Search for the cell housing the specified text and yield its (X, Y) center coordinate. 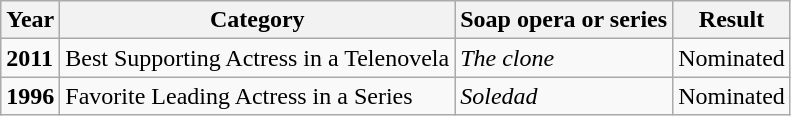
Soledad (564, 96)
Favorite Leading Actress in a Series (258, 96)
Best Supporting Actress in a Telenovela (258, 58)
Category (258, 20)
Soap opera or series (564, 20)
2011 (30, 58)
The clone (564, 58)
Year (30, 20)
Result (732, 20)
1996 (30, 96)
